Find where the given text appears and provide that cell's center as (X, Y) coordinate. 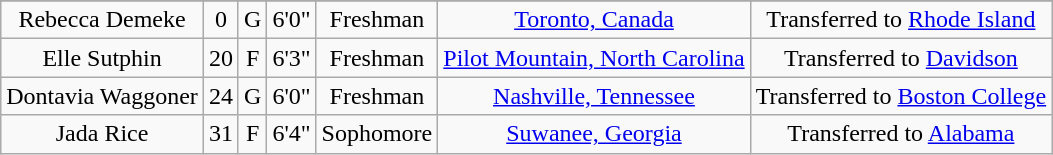
Transferred to Davidson (900, 58)
0 (220, 20)
Transferred to Alabama (900, 134)
Rebecca Demeke (102, 20)
Transferred to Rhode Island (900, 20)
Jada Rice (102, 134)
Toronto, Canada (594, 20)
Transferred to Boston College (900, 96)
Pilot Mountain, North Carolina (594, 58)
Suwanee, Georgia (594, 134)
Elle Sutphin (102, 58)
20 (220, 58)
6'4" (292, 134)
24 (220, 96)
Dontavia Waggoner (102, 96)
31 (220, 134)
6'3" (292, 58)
Sophomore (377, 134)
Nashville, Tennessee (594, 96)
